Locate the cell with the specified text and output its (X, Y) center coordinate. 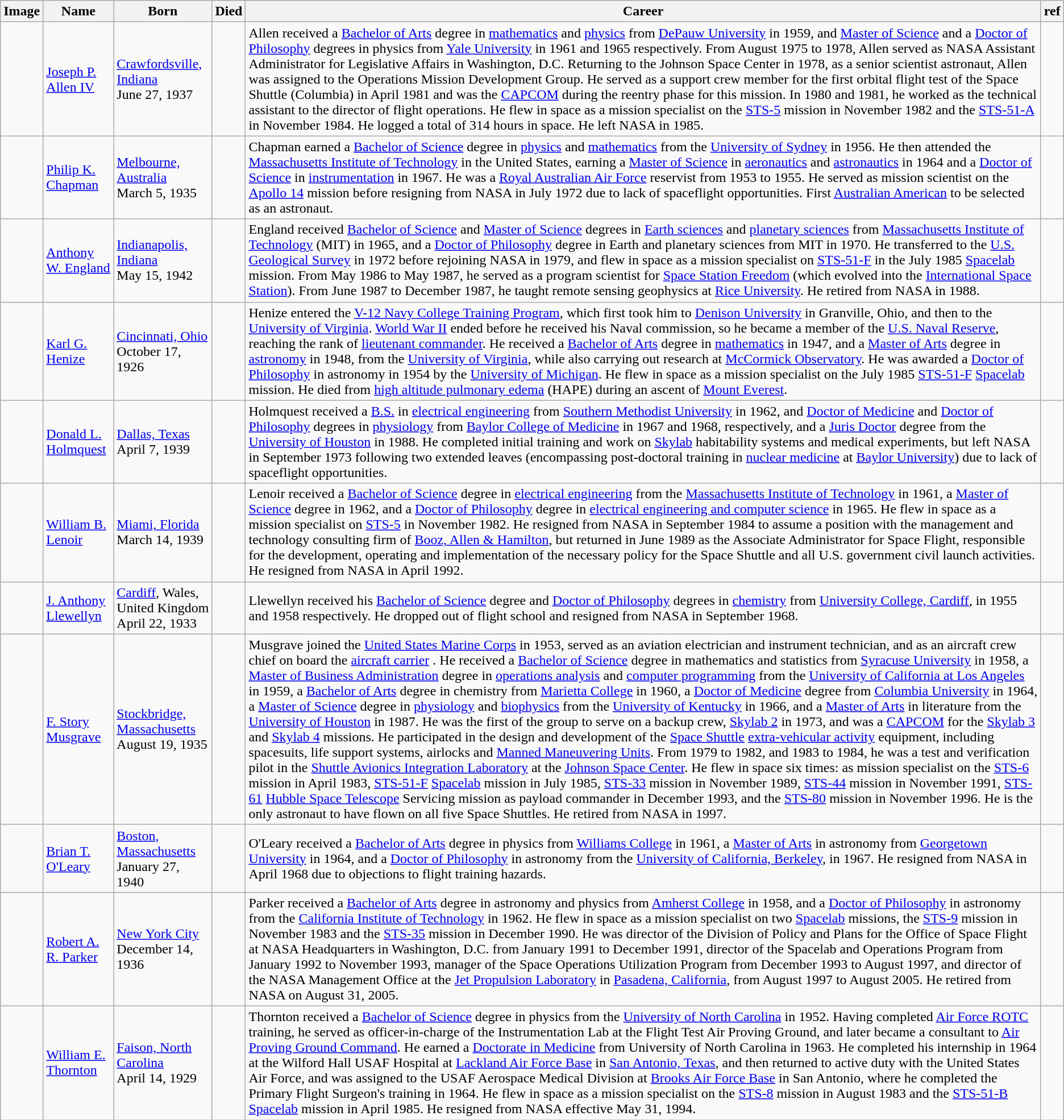
Indianapolis, IndianaMay 15, 1942 (163, 260)
Brian T. O'Leary (78, 858)
Dallas, TexasApril 7, 1939 (163, 442)
William E. Thornton (78, 1063)
Born (163, 11)
Cardiff, Wales, United KingdomApril 22, 1933 (163, 608)
Philip K. Chapman (78, 177)
Died (228, 11)
Karl G. Henize (78, 351)
Donald L. Holmquest (78, 442)
Stockbridge, MassachusettsAugust 19, 1935 (163, 729)
J. Anthony Llewellyn (78, 608)
Miami, FloridaMarch 14, 1939 (163, 532)
Cincinnati, OhioOctober 17, 1926 (163, 351)
F. Story Musgrave (78, 729)
Anthony W. England (78, 260)
ref (1052, 11)
Faison, North CarolinaApril 14, 1929 (163, 1063)
Joseph P. Allen IV (78, 79)
Name (78, 11)
Robert A. R. Parker (78, 949)
Melbourne, AustraliaMarch 5, 1935 (163, 177)
Career (643, 11)
Image (22, 11)
Boston, MassachusettsJanuary 27, 1940 (163, 858)
William B. Lenoir (78, 532)
New York CityDecember 14, 1936 (163, 949)
Crawfordsville, IndianaJune 27, 1937 (163, 79)
